Detect which cell encompasses the target text, then output its (x, y) center coordinate. 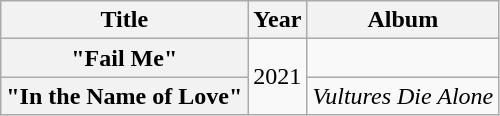
Title (124, 20)
2021 (278, 77)
Album (403, 20)
"In the Name of Love" (124, 96)
"Fail Me" (124, 58)
Vultures Die Alone (403, 96)
Year (278, 20)
